Extract the [X, Y] coordinate from the center of the cell holding the provided text.  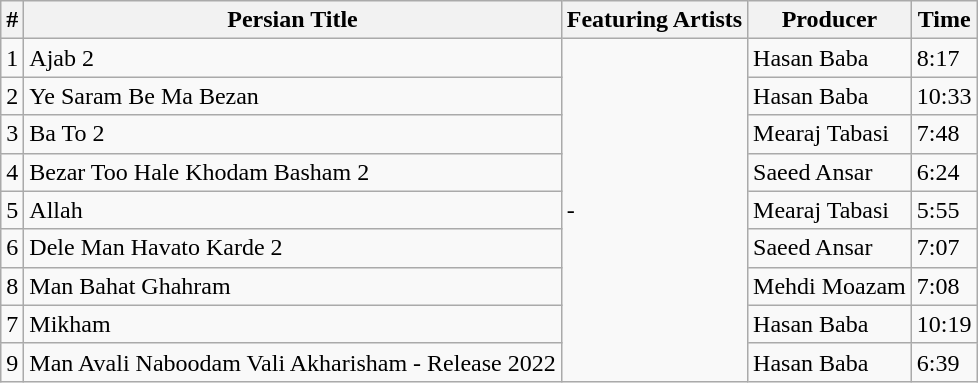
Persian Title [292, 20]
5 [12, 210]
5:55 [944, 210]
7:08 [944, 286]
10:33 [944, 96]
10:19 [944, 324]
2 [12, 96]
6:39 [944, 362]
Ba To 2 [292, 134]
6:24 [944, 172]
8 [12, 286]
- [654, 210]
# [12, 20]
Bezar Too Hale Khodam Basham 2 [292, 172]
Man Bahat Ghahram [292, 286]
Ajab 2 [292, 58]
Dele Man Havato Karde 2 [292, 248]
Ye Saram Be Ma Bezan [292, 96]
1 [12, 58]
4 [12, 172]
3 [12, 134]
7 [12, 324]
8:17 [944, 58]
6 [12, 248]
7:07 [944, 248]
7:48 [944, 134]
Allah [292, 210]
Mehdi Moazam [830, 286]
Mikham [292, 324]
Producer [830, 20]
Featuring Artists [654, 20]
Time [944, 20]
9 [12, 362]
Man Avali Naboodam Vali Akharisham - Release 2022 [292, 362]
